Pinpoint the cell where the given text exists, returning its (X, Y) midpoint coordinate. 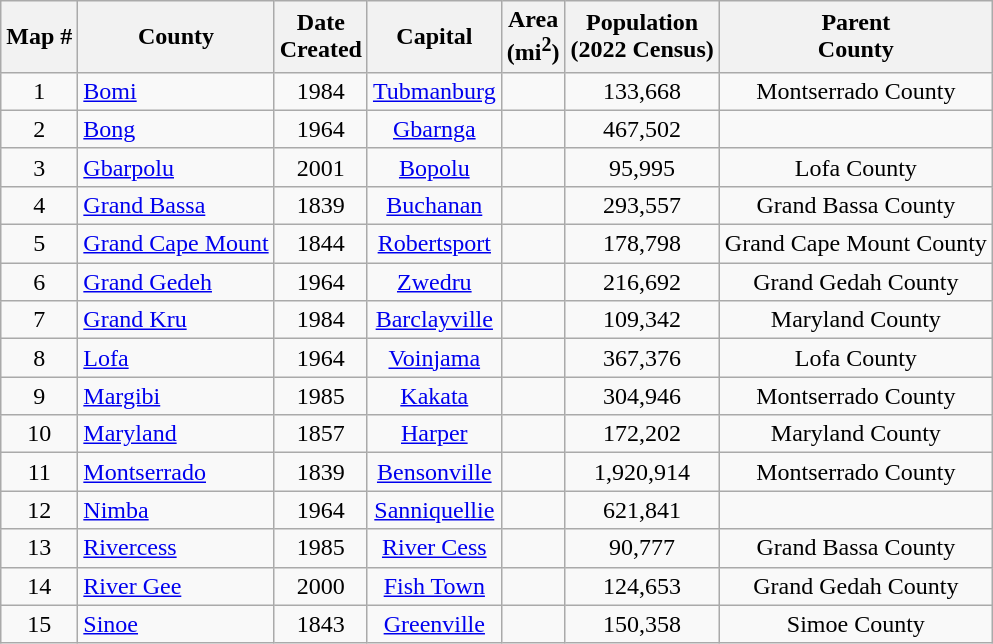
3 (40, 167)
8 (40, 358)
1 (40, 91)
293,557 (642, 205)
1,920,914 (642, 472)
Zwedru (434, 282)
Grand Cape Mount County (856, 244)
Robertsport (434, 244)
Maryland (176, 434)
Sanniquellie (434, 510)
Grand Kru (176, 320)
Population(2022 Census) (642, 37)
Buchanan (434, 205)
Sinoe (176, 624)
Voinjama (434, 358)
14 (40, 586)
178,798 (642, 244)
Capital (434, 37)
Simoe County (856, 624)
Barclayville (434, 320)
2 (40, 129)
11 (40, 472)
109,342 (642, 320)
Tubmanburg (434, 91)
2000 (320, 586)
Gbarnga (434, 129)
Bensonville (434, 472)
Grand Bassa (176, 205)
Montserrado (176, 472)
5 (40, 244)
Grand Cape Mount (176, 244)
County (176, 37)
13 (40, 548)
Nimba (176, 510)
7 (40, 320)
12 (40, 510)
621,841 (642, 510)
367,376 (642, 358)
467,502 (642, 129)
1857 (320, 434)
Margibi (176, 396)
Fish Town (434, 586)
Greenville (434, 624)
15 (40, 624)
Lofa (176, 358)
ParentCounty (856, 37)
DateCreated (320, 37)
Map # (40, 37)
304,946 (642, 396)
Rivercess (176, 548)
95,995 (642, 167)
Kakata (434, 396)
124,653 (642, 586)
90,777 (642, 548)
4 (40, 205)
Grand Gedeh (176, 282)
216,692 (642, 282)
172,202 (642, 434)
1843 (320, 624)
Area(mi2) (533, 37)
River Cess (434, 548)
Gbarpolu (176, 167)
Harper (434, 434)
6 (40, 282)
1844 (320, 244)
Bomi (176, 91)
133,668 (642, 91)
Bong (176, 129)
10 (40, 434)
2001 (320, 167)
Bopolu (434, 167)
150,358 (642, 624)
River Gee (176, 586)
9 (40, 396)
